Find where the given text appears and provide that cell's center as (X, Y) coordinate. 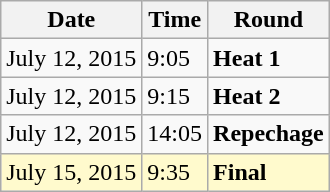
Repechage (269, 134)
14:05 (175, 134)
July 15, 2015 (72, 172)
Round (269, 20)
Time (175, 20)
9:35 (175, 172)
9:05 (175, 58)
Heat 2 (269, 96)
Date (72, 20)
Heat 1 (269, 58)
9:15 (175, 96)
Final (269, 172)
